Find where the given text appears and provide that cell's center as (X, Y) coordinate. 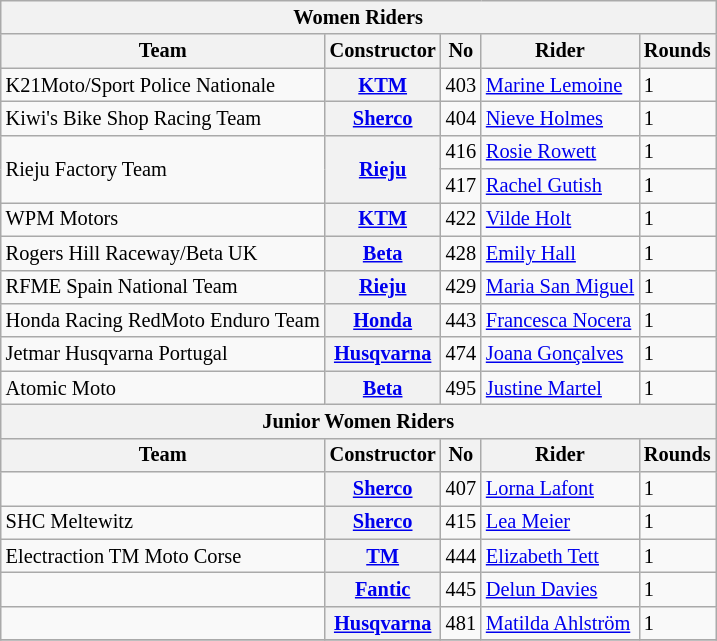
Justine Martel (560, 388)
Emily Hall (560, 253)
Marine Lemoine (560, 85)
Francesca Nocera (560, 320)
Matilda Ahlström (560, 623)
428 (461, 253)
RFME Spain National Team (163, 287)
Elizabeth Tett (560, 556)
TM (383, 556)
403 (461, 85)
404 (461, 118)
Rachel Gutish (560, 186)
495 (461, 388)
Lorna Lafont (560, 489)
SHC Meltewitz (163, 522)
Vilde Holt (560, 219)
Nieve Holmes (560, 118)
Joana Gonçalves (560, 354)
Lea Meier (560, 522)
481 (461, 623)
407 (461, 489)
Rosie Rowett (560, 152)
443 (461, 320)
416 (461, 152)
429 (461, 287)
Rieju Factory Team (163, 168)
K21Moto/Sport Police Nationale (163, 85)
417 (461, 186)
415 (461, 522)
Honda Racing RedMoto Enduro Team (163, 320)
Atomic Moto (163, 388)
WPM Motors (163, 219)
Fantic (383, 589)
Delun Davies (560, 589)
Honda (383, 320)
445 (461, 589)
Jetmar Husqvarna Portugal (163, 354)
Junior Women Riders (358, 421)
Maria San Miguel (560, 287)
474 (461, 354)
Electraction TM Moto Corse (163, 556)
Women Riders (358, 17)
Rogers Hill Raceway/Beta UK (163, 253)
444 (461, 556)
422 (461, 219)
Kiwi's Bike Shop Racing Team (163, 118)
